Return the (X, Y) coordinate for the center point of the cell that contains the specified text.  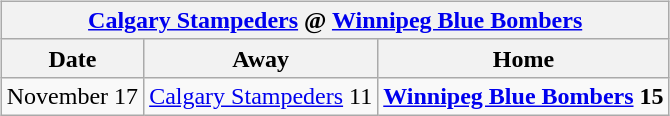
Away (261, 58)
Winnipeg Blue Bombers 15 (524, 96)
November 17 (72, 96)
Date (72, 58)
Calgary Stampeders 11 (261, 96)
Home (524, 58)
Calgary Stampeders @ Winnipeg Blue Bombers (335, 20)
